Determine the [X, Y] coordinate at the center of the cell enclosing the given text.  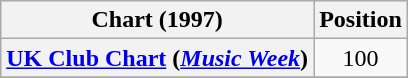
UK Club Chart (Music Week) [158, 58]
Chart (1997) [158, 20]
100 [361, 58]
Position [361, 20]
